Pinpoint the cell where the given text exists, returning its (X, Y) midpoint coordinate. 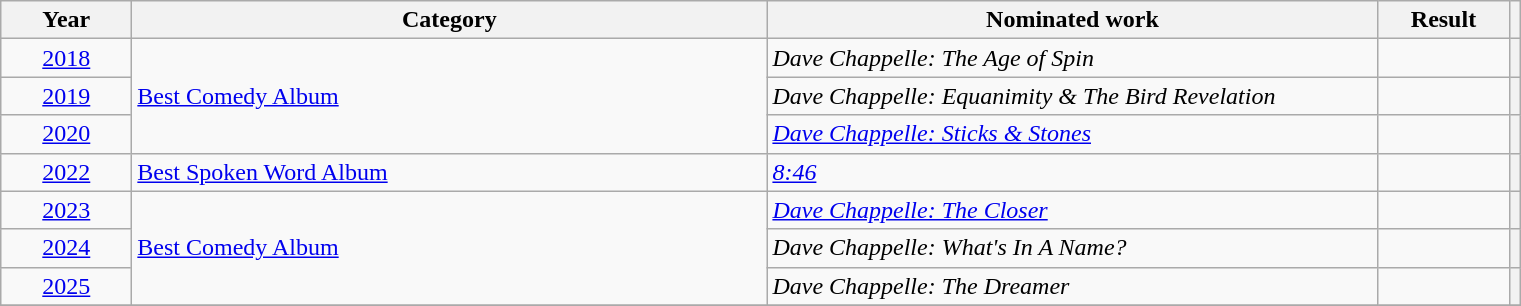
Dave Chappelle: The Closer (1072, 210)
2020 (66, 134)
Dave Chappelle: The Age of Spin (1072, 58)
Year (66, 20)
Category (450, 20)
Dave Chappelle: The Dreamer (1072, 286)
Nominated work (1072, 20)
Result (1444, 20)
Dave Chappelle: Sticks & Stones (1072, 134)
8:46 (1072, 172)
2023 (66, 210)
2019 (66, 96)
2022 (66, 172)
2024 (66, 248)
Best Spoken Word Album (450, 172)
2025 (66, 286)
2018 (66, 58)
Dave Chappelle: What's In A Name? (1072, 248)
Dave Chappelle: Equanimity & The Bird Revelation (1072, 96)
